Capture the cell that displays the provided text and extract its [x, y] central coordinate. 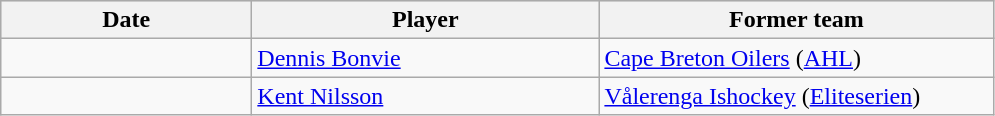
Cape Breton Oilers (AHL) [796, 58]
Dennis Bonvie [426, 58]
Former team [796, 20]
Vålerenga Ishockey (Eliteserien) [796, 96]
Player [426, 20]
Kent Nilsson [426, 96]
Date [126, 20]
